Provide the (X, Y) coordinate of the cell's center where the given text is located.  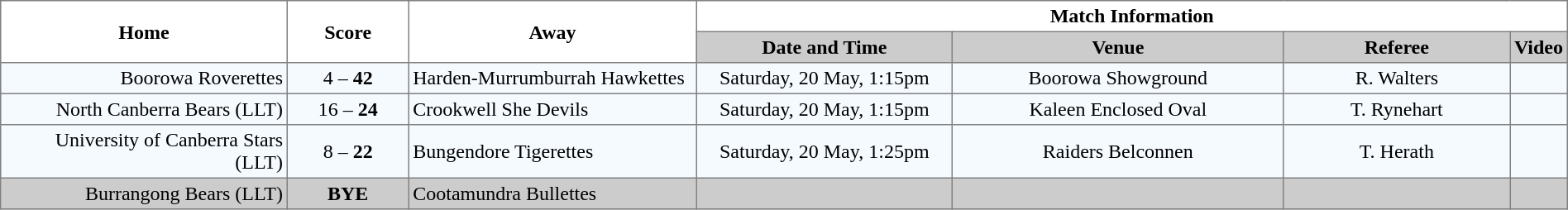
Saturday, 20 May, 1:25pm (824, 151)
16 – 24 (347, 109)
Bungendore Tigerettes (552, 151)
Home (144, 31)
8 – 22 (347, 151)
Kaleen Enclosed Oval (1118, 109)
Away (552, 31)
BYE (347, 193)
Referee (1397, 47)
North Canberra Bears (LLT) (144, 109)
T. Herath (1397, 151)
Boorowa Showground (1118, 79)
Crookwell She Devils (552, 109)
Venue (1118, 47)
4 – 42 (347, 79)
Burrangong Bears (LLT) (144, 193)
Cootamundra Bullettes (552, 193)
Date and Time (824, 47)
Boorowa Roverettes (144, 79)
Video (1539, 47)
University of Canberra Stars (LLT) (144, 151)
Harden-Murrumburrah Hawkettes (552, 79)
T. Rynehart (1397, 109)
Match Information (1131, 17)
R. Walters (1397, 79)
Score (347, 31)
Raiders Belconnen (1118, 151)
